Provide the (X, Y) coordinate of the cell's center where the given text is located.  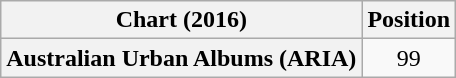
99 (409, 58)
Position (409, 20)
Australian Urban Albums (ARIA) (182, 58)
Chart (2016) (182, 20)
